Scan for the cell matching the given text and deliver its (X, Y) coordinate at center. 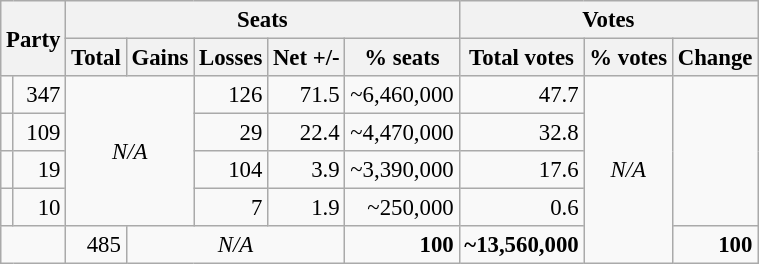
~250,000 (402, 208)
Losses (231, 58)
22.4 (306, 133)
Party (34, 38)
19 (40, 170)
~13,560,000 (522, 245)
% votes (628, 58)
% seats (402, 58)
347 (40, 95)
~4,470,000 (402, 133)
32.8 (522, 133)
Votes (608, 20)
104 (231, 170)
~6,460,000 (402, 95)
7 (231, 208)
~3,390,000 (402, 170)
10 (40, 208)
71.5 (306, 95)
485 (96, 245)
Total (96, 58)
Net +/- (306, 58)
3.9 (306, 170)
29 (231, 133)
Change (714, 58)
0.6 (522, 208)
1.9 (306, 208)
Total votes (522, 58)
126 (231, 95)
Seats (262, 20)
Gains (160, 58)
47.7 (522, 95)
17.6 (522, 170)
109 (40, 133)
